Pinpoint the cell where the given text exists, returning its (x, y) midpoint coordinate. 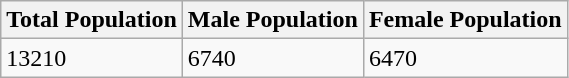
6470 (465, 58)
Male Population (272, 20)
Female Population (465, 20)
6740 (272, 58)
13210 (92, 58)
Total Population (92, 20)
